From the cell containing the given text, extract its center point as [x, y] coordinate. 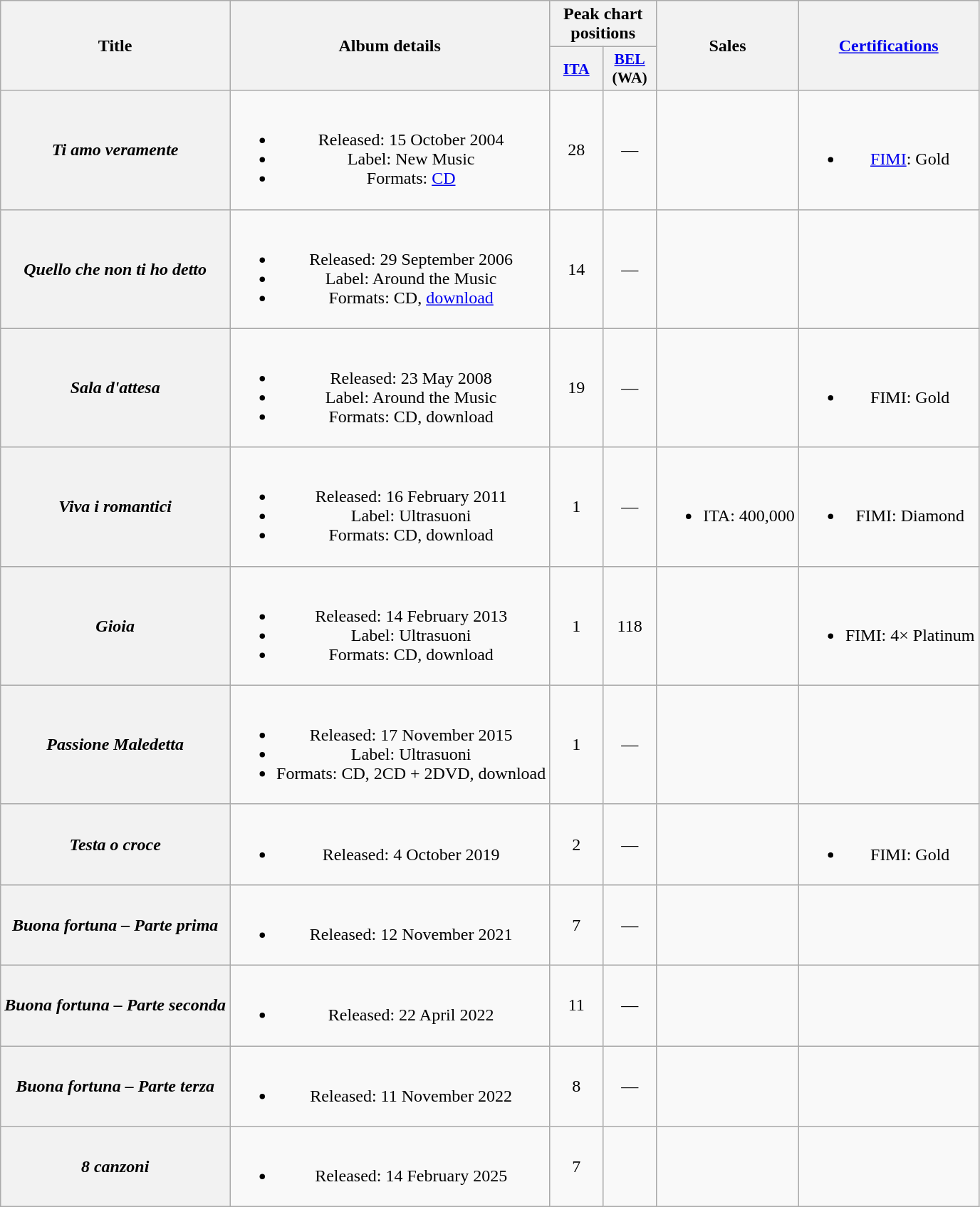
14 [577, 269]
Released: 22 April 2022 [390, 1005]
Released: 15 October 2004Label: New MusicFormats: CD [390, 150]
Released: 14 February 2013Label: UltrasuoniFormats: CD, download [390, 625]
Album details [390, 46]
Buona fortuna – Parte terza [115, 1085]
8 canzoni [115, 1166]
Ti amo veramente [115, 150]
Peak chart positions [603, 24]
Sala d'attesa [115, 387]
Title [115, 46]
Released: 16 February 2011Label: UltrasuoniFormats: CD, download [390, 507]
Buona fortuna – Parte seconda [115, 1005]
Quello che non ti ho detto [115, 269]
Buona fortuna – Parte prima [115, 924]
8 [577, 1085]
Gioia [115, 625]
Released: 4 October 2019 [390, 845]
FIMI: Diamond [889, 507]
11 [577, 1005]
Released: 12 November 2021 [390, 924]
ITA: 400,000 [728, 507]
BEL(WA) [630, 68]
Released: 17 November 2015Label: UltrasuoniFormats: CD, 2CD + 2DVD, download [390, 745]
Released: 14 February 2025 [390, 1166]
Released: 11 November 2022 [390, 1085]
Testa o croce [115, 845]
Released: 23 May 2008Label: Around the MusicFormats: CD, download [390, 387]
28 [577, 150]
Released: 29 September 2006Label: Around the MusicFormats: CD, download [390, 269]
Viva i romantici [115, 507]
ITA [577, 68]
118 [630, 625]
Passione Maledetta [115, 745]
2 [577, 845]
FIMI: 4× Platinum [889, 625]
Sales [728, 46]
Certifications [889, 46]
19 [577, 387]
